Return the [x, y] coordinate for the center point of the cell that contains the specified text.  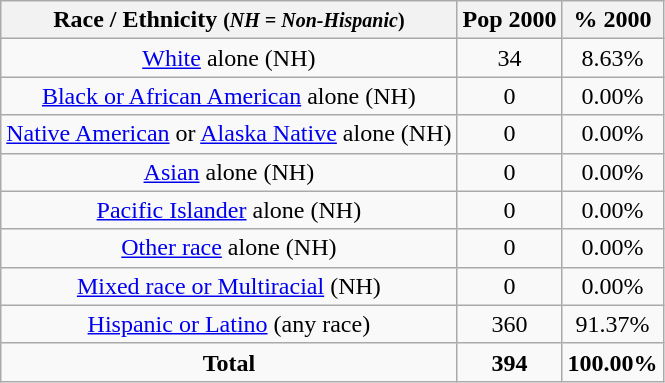
Black or African American alone (NH) [229, 96]
Native American or Alaska Native alone (NH) [229, 134]
8.63% [612, 58]
Race / Ethnicity (NH = Non-Hispanic) [229, 20]
% 2000 [612, 20]
34 [510, 58]
Mixed race or Multiracial (NH) [229, 286]
Hispanic or Latino (any race) [229, 324]
Pacific Islander alone (NH) [229, 210]
100.00% [612, 362]
394 [510, 362]
91.37% [612, 324]
360 [510, 324]
Asian alone (NH) [229, 172]
Total [229, 362]
Other race alone (NH) [229, 248]
Pop 2000 [510, 20]
White alone (NH) [229, 58]
